Output the (x, y) coordinate of the center of the cell containing the given text.  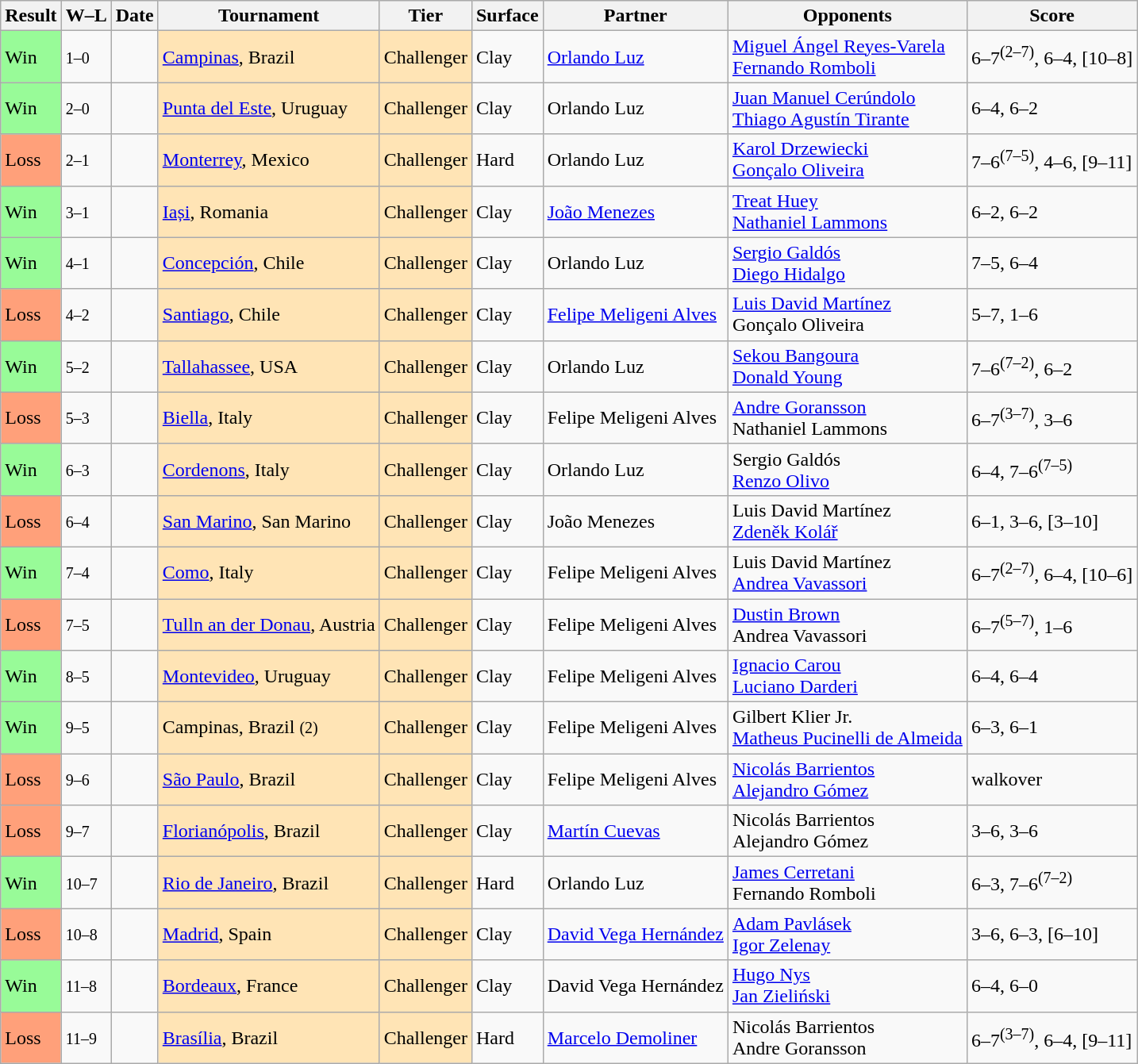
7–4 (86, 573)
Sekou Bangoura Donald Young (848, 367)
Treat Huey Nathaniel Lammons (848, 211)
Como, Italy (268, 573)
6–2, 6–2 (1051, 211)
Marcelo Demoliner (635, 1038)
San Marino, San Marino (268, 520)
2–0 (86, 108)
5–3 (86, 417)
São Paulo, Brazil (268, 779)
Sergio Galdós Renzo Olivo (848, 470)
6–1, 3–6, [3–10] (1051, 520)
6–3, 7–6(7–2) (1051, 882)
Martín Cuevas (635, 832)
Monterrey, Mexico (268, 160)
Karol Drzewiecki Gonçalo Oliveira (848, 160)
9–5 (86, 728)
Andre Goransson Nathaniel Lammons (848, 417)
walkover (1051, 779)
Iași, Romania (268, 211)
8–5 (86, 676)
6–7(5–7), 1–6 (1051, 624)
Score (1051, 16)
6–4, 6–4 (1051, 676)
9–6 (86, 779)
W–L (86, 16)
Brasília, Brazil (268, 1038)
6–4 (86, 520)
11–9 (86, 1038)
Cordenons, Italy (268, 470)
Juan Manuel Cerúndolo Thiago Agustín Tirante (848, 108)
Partner (635, 16)
6–7(3–7), 3–6 (1051, 417)
3–6, 3–6 (1051, 832)
Bordeaux, France (268, 985)
7–5, 6–4 (1051, 263)
7–6(7–2), 6–2 (1051, 367)
Hugo Nys Jan Zieliński (848, 985)
5–2 (86, 367)
4–1 (86, 263)
Biella, Italy (268, 417)
Concepción, Chile (268, 263)
9–7 (86, 832)
Rio de Janeiro, Brazil (268, 882)
6–7(2–7), 6–4, [10–8] (1051, 57)
5–7, 1–6 (1051, 314)
6–4, 7–6(7–5) (1051, 470)
6–7(2–7), 6–4, [10–6] (1051, 573)
Luis David Martínez Zdeněk Kolář (848, 520)
Date (135, 16)
Luis David Martínez Gonçalo Oliveira (848, 314)
Result (31, 16)
Florianópolis, Brazil (268, 832)
Ignacio Carou Luciano Darderi (848, 676)
Madrid, Spain (268, 935)
Campinas, Brazil (2) (268, 728)
6–4, 6–2 (1051, 108)
11–8 (86, 985)
Punta del Este, Uruguay (268, 108)
6–7(3–7), 6–4, [9–11] (1051, 1038)
6–3, 6–1 (1051, 728)
Surface (507, 16)
3–6, 6–3, [6–10] (1051, 935)
Campinas, Brazil (268, 57)
10–8 (86, 935)
Montevideo, Uruguay (268, 676)
Tallahassee, USA (268, 367)
7–5 (86, 624)
Miguel Ángel Reyes-Varela Fernando Romboli (848, 57)
Luis David Martínez Andrea Vavassori (848, 573)
3–1 (86, 211)
Tournament (268, 16)
Tier (425, 16)
6–3 (86, 470)
Santiago, Chile (268, 314)
7–6(7–5), 4–6, [9–11] (1051, 160)
Tulln an der Donau, Austria (268, 624)
Dustin Brown Andrea Vavassori (848, 624)
Adam Pavlásek Igor Zelenay (848, 935)
4–2 (86, 314)
2–1 (86, 160)
Sergio Galdós Diego Hidalgo (848, 263)
Opponents (848, 16)
6–4, 6–0 (1051, 985)
1–0 (86, 57)
James Cerretani Fernando Romboli (848, 882)
Nicolás Barrientos Andre Goransson (848, 1038)
10–7 (86, 882)
Gilbert Klier Jr. Matheus Pucinelli de Almeida (848, 728)
